Find where the given text appears and provide that cell's center as (X, Y) coordinate. 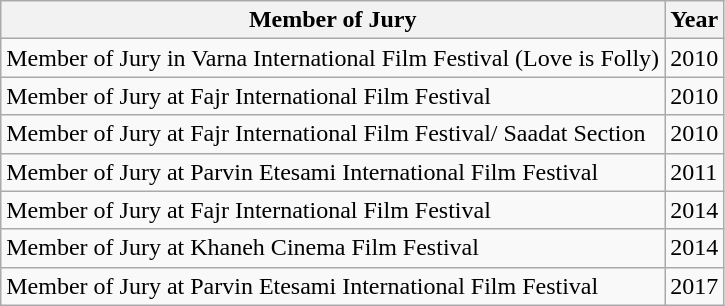
2011 (694, 172)
Member of Jury in Varna International Film Festival (Love is Folly) (333, 58)
Member of Jury (333, 20)
Member of Jury at Khaneh Cinema Film Festival (333, 248)
2017 (694, 286)
Year (694, 20)
Member of Jury at Fajr International Film Festival/ Saadat Section (333, 134)
